Extract the (x, y) coordinate from the center of the cell holding the provided text.  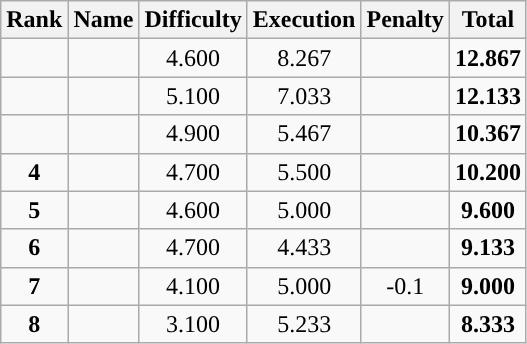
6 (34, 248)
10.200 (488, 172)
5 (34, 210)
Rank (34, 20)
7 (34, 286)
Penalty (405, 20)
Difficulty (193, 20)
Name (104, 20)
5.100 (193, 96)
12.133 (488, 96)
5.467 (304, 134)
Total (488, 20)
4.900 (193, 134)
4.100 (193, 286)
9.133 (488, 248)
7.033 (304, 96)
Execution (304, 20)
3.100 (193, 324)
10.367 (488, 134)
5.233 (304, 324)
8 (34, 324)
12.867 (488, 58)
8.333 (488, 324)
4 (34, 172)
9.000 (488, 286)
9.600 (488, 210)
5.500 (304, 172)
8.267 (304, 58)
4.433 (304, 248)
-0.1 (405, 286)
